Output the [x, y] coordinate of the center of the cell containing the given text.  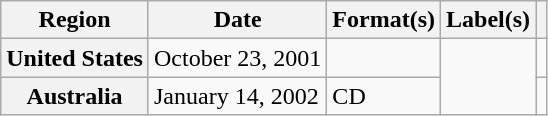
Format(s) [384, 20]
CD [384, 96]
Region [75, 20]
October 23, 2001 [237, 58]
Australia [75, 96]
United States [75, 58]
Label(s) [488, 20]
January 14, 2002 [237, 96]
Date [237, 20]
